Provide the [X, Y] coordinate of the cell's center where the given text is located.  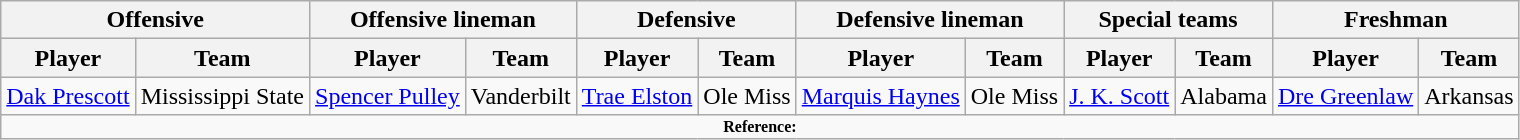
Special teams [1168, 20]
Offensive lineman [444, 20]
J. K. Scott [1120, 96]
Mississippi State [222, 96]
Defensive lineman [930, 20]
Dre Greenlaw [1345, 96]
Defensive [686, 20]
Marquis Haynes [880, 96]
Arkansas [1469, 96]
Spencer Pulley [388, 96]
Freshman [1396, 20]
Vanderbilt [520, 96]
Offensive [156, 20]
Trae Elston [637, 96]
Reference: [760, 127]
Dak Prescott [68, 96]
Alabama [1224, 96]
